Capture the cell that displays the provided text and extract its (x, y) central coordinate. 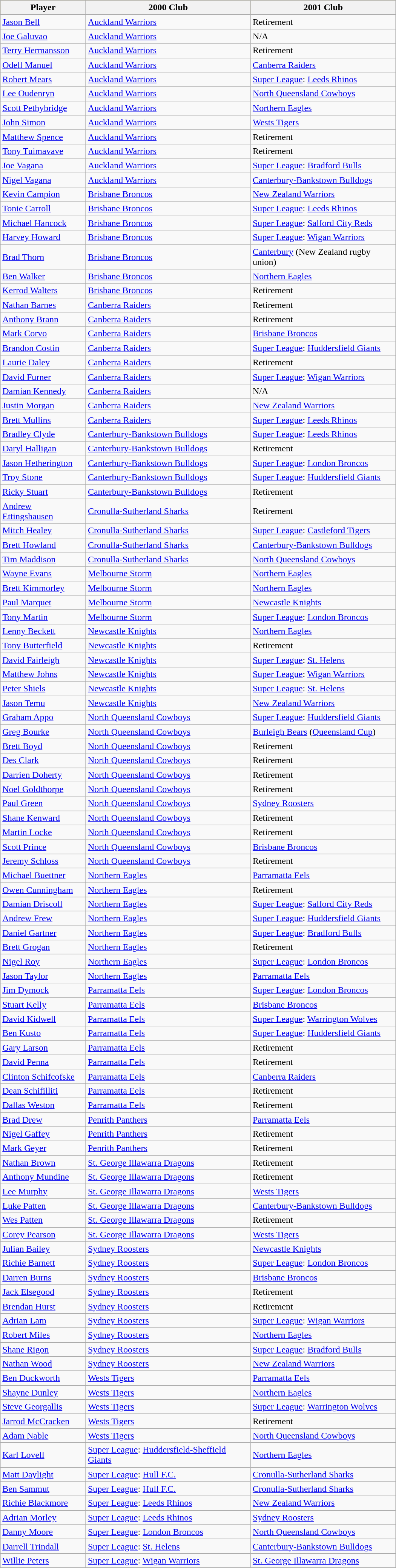
Paul Green (43, 803)
Brendan Hurst (43, 1306)
Nathan Barnes (43, 305)
Mitch Healey (43, 531)
Peter Shiels (43, 689)
Mark Corvo (43, 334)
Adrian Morley (43, 1517)
Jack Elsegood (43, 1292)
Paul Marquet (43, 602)
Nigel Vagana (43, 180)
Shane Rigon (43, 1349)
Nigel Roy (43, 962)
Lenny Beckett (43, 631)
Brett Mullins (43, 420)
Dean Schifilliti (43, 1091)
Darrien Doherty (43, 775)
Des Clark (43, 760)
Super League: Castleford Tigers (323, 531)
2001 Club (323, 8)
Brett Howland (43, 545)
Jarrod McCracken (43, 1421)
Greg Bourke (43, 732)
Player (43, 8)
Kerrod Walters (43, 291)
Brett Kimmorley (43, 588)
Danny Moore (43, 1532)
Jason Taylor (43, 976)
David Furner (43, 377)
Justin Morgan (43, 405)
Matt Daylight (43, 1474)
Darren Burns (43, 1277)
Super League: Huddersfield-Sheffield Giants (168, 1455)
Jim Dymock (43, 990)
Damian Kennedy (43, 391)
Ben Walker (43, 276)
Jason Hetherington (43, 463)
Noel Goldthorpe (43, 789)
Dallas Weston (43, 1105)
Shane Kenward (43, 818)
Matthew Johns (43, 674)
Lee Oudenryn (43, 94)
Tony Butterfield (43, 645)
Adrian Lam (43, 1320)
Clinton Schifcofske (43, 1076)
David Penna (43, 1062)
Julian Bailey (43, 1249)
Brad Drew (43, 1120)
Ben Kusto (43, 1033)
Andrew Frew (43, 919)
Burleigh Bears (Queensland Cup) (323, 732)
Scott Prince (43, 846)
Adam Nable (43, 1436)
Laurie Daley (43, 362)
Brett Grogan (43, 947)
2000 Club (168, 8)
Graham Appo (43, 717)
Robert Miles (43, 1335)
Ricky Stuart (43, 492)
Canterbury (New Zealand rugby union) (323, 257)
Matthew Spence (43, 137)
Darrell Trindall (43, 1546)
Karl Lovell (43, 1455)
Anthony Brann (43, 319)
Ben Sammut (43, 1489)
Tony Martin (43, 617)
Brandon Costin (43, 348)
Corey Pearson (43, 1234)
Brett Boyd (43, 746)
Richie Blackmore (43, 1503)
Jason Bell (43, 22)
Jason Temu (43, 703)
Richie Barnett (43, 1263)
Nathan Wood (43, 1364)
Joe Vagana (43, 165)
Scott Pethybridge (43, 108)
David Fairleigh (43, 660)
Odell Manuel (43, 65)
Luke Patten (43, 1206)
Nigel Gaffey (43, 1134)
Kevin Campion (43, 194)
Jeremy Schloss (43, 861)
Joe Galuvao (43, 36)
Gary Larson (43, 1048)
Robert Mears (43, 79)
Anthony Mundine (43, 1177)
Daniel Gartner (43, 933)
Stuart Kelly (43, 1005)
Lee Murphy (43, 1191)
Nathan Brown (43, 1163)
Wayne Evans (43, 574)
Tim Maddison (43, 559)
Troy Stone (43, 477)
Michael Hancock (43, 223)
Daryl Halligan (43, 449)
Martin Locke (43, 832)
Bradley Clyde (43, 434)
Michael Buettner (43, 875)
David Kidwell (43, 1019)
Owen Cunningham (43, 889)
John Simon (43, 122)
Andrew Ettingshausen (43, 511)
Willie Peters (43, 1560)
Wes Patten (43, 1220)
Shayne Dunley (43, 1393)
Terry Hermansson (43, 51)
Steve Georgallis (43, 1407)
Ben Duckworth (43, 1378)
Harvey Howard (43, 237)
Tony Tuimavave (43, 151)
Tonie Carroll (43, 209)
Brad Thorn (43, 257)
Damian Driscoll (43, 904)
Mark Geyer (43, 1148)
